From the cell containing the given text, extract its center point as (x, y) coordinate. 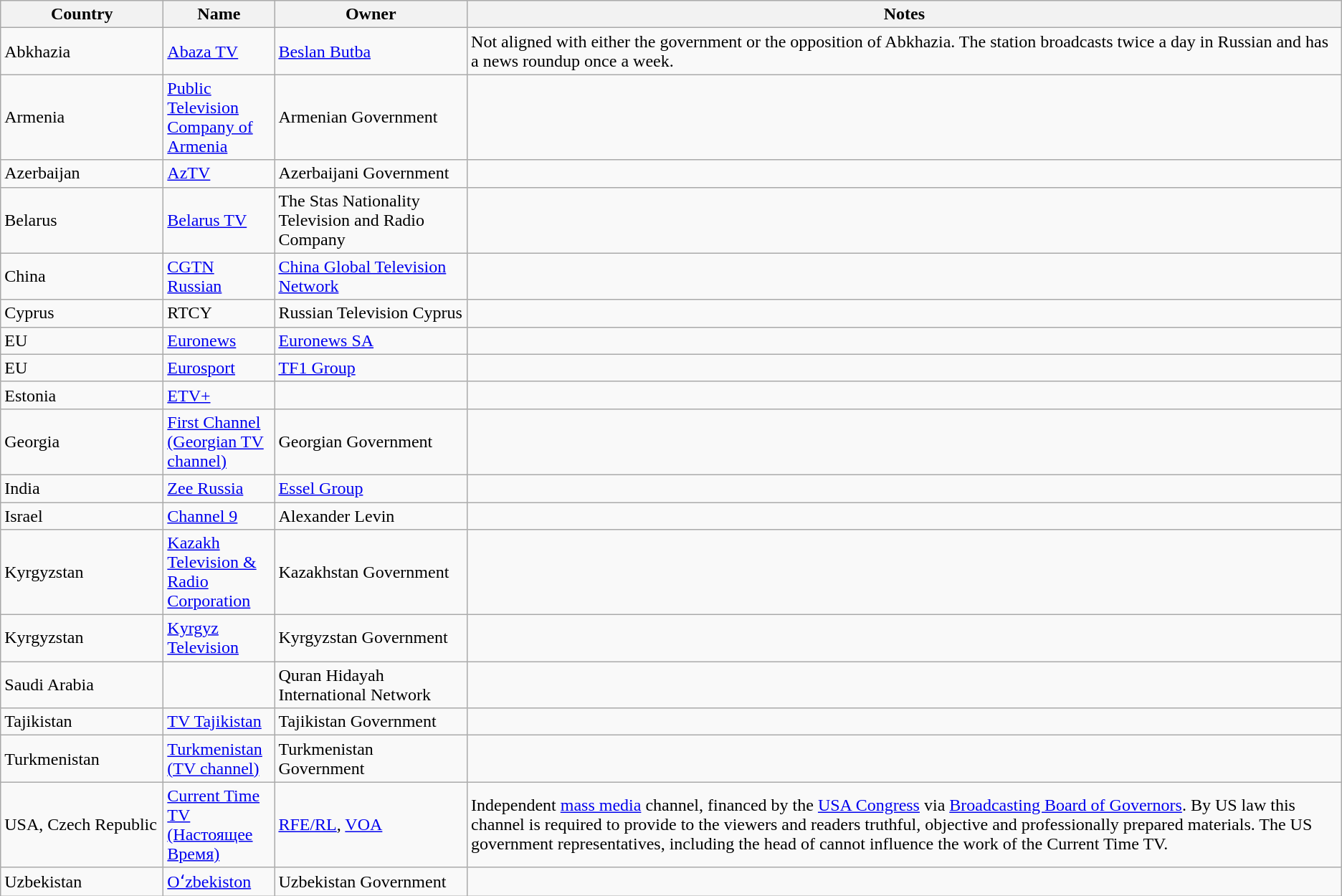
Current Time TV (Настоящее Время) (219, 824)
Owner (371, 14)
Estonia (82, 395)
USA, Czech Republic (82, 824)
Armenia (82, 118)
Armenian Government (371, 118)
China (82, 277)
Notes (905, 14)
Israel (82, 515)
Uzbekistan Government (371, 882)
Euronews (219, 340)
Turkmenistan Government (371, 758)
Kyrgyzstan Government (371, 638)
Tajikistan (82, 722)
Turkmenistan (TV channel) (219, 758)
CGTN Russian (219, 277)
Quran Hidayah International Network (371, 685)
RTCY (219, 313)
Beslan Butba (371, 52)
Cyprus (82, 313)
Belarus (82, 220)
The Stas Nationality Television and Radio Company (371, 220)
Eurosport (219, 368)
Country (82, 14)
Uzbekistan (82, 882)
TV Tajikistan (219, 722)
Georgian Government (371, 442)
Oʻzbekiston (219, 882)
India (82, 488)
Turkmenistan (82, 758)
AzTV (219, 173)
Azerbaijani Government (371, 173)
China Global Television Network (371, 277)
Abkhazia (82, 52)
Azerbaijan (82, 173)
Georgia (82, 442)
Russian Television Cyprus (371, 313)
Zee Russia (219, 488)
Essel Group (371, 488)
Channel 9 (219, 515)
TF1 Group (371, 368)
Alexander Levin (371, 515)
Abaza TV (219, 52)
Kyrgyz Television (219, 638)
ETV+ (219, 395)
Euronews SA (371, 340)
Belarus TV (219, 220)
Tajikistan Government (371, 722)
First Channel (Georgian TV channel) (219, 442)
RFE/RL, VOA (371, 824)
Kazakh Television & Radio Corporation (219, 572)
Public Television Company of Armenia (219, 118)
Name (219, 14)
Saudi Arabia (82, 685)
Kazakhstan Government (371, 572)
